For the text-containing cell, return its midpoint in (X, Y) coordinate format. 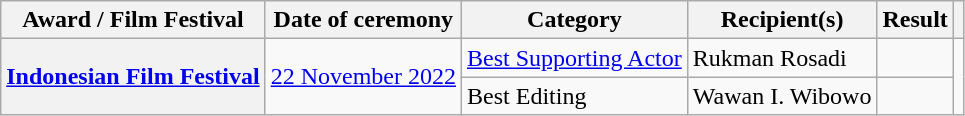
22 November 2022 (363, 77)
Best Editing (575, 96)
Award / Film Festival (133, 20)
Recipient(s) (782, 20)
Date of ceremony (363, 20)
Best Supporting Actor (575, 58)
Result (915, 20)
Wawan I. Wibowo (782, 96)
Category (575, 20)
Rukman Rosadi (782, 58)
Indonesian Film Festival (133, 77)
